Pinpoint the cell where the given text exists, returning its [X, Y] midpoint coordinate. 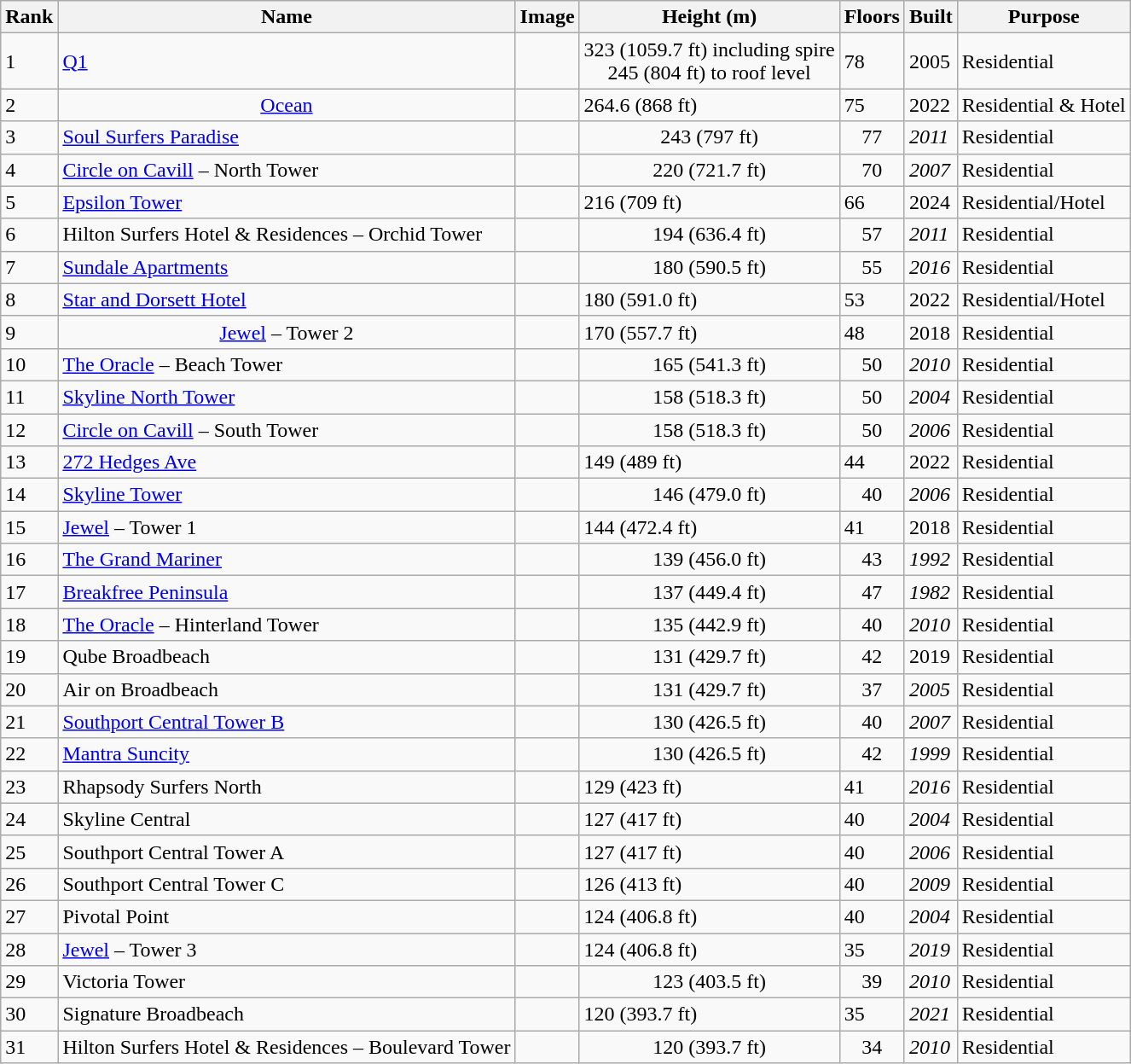
26 [29, 884]
Air on Broadbeach [287, 689]
Hilton Surfers Hotel & Residences – Orchid Tower [287, 235]
34 [872, 1047]
25 [29, 852]
1 [29, 61]
264.6 (868 ft) [710, 105]
323 (1059.7 ft) including spire245 (804 ft) to roof level [710, 61]
44 [872, 462]
Southport Central Tower B [287, 722]
29 [29, 982]
Qube Broadbeach [287, 657]
Image [548, 17]
272 Hedges Ave [287, 462]
Pivotal Point [287, 916]
180 (590.5 ft) [710, 267]
Built [931, 17]
24 [29, 819]
2009 [931, 884]
13 [29, 462]
1982 [931, 592]
16 [29, 560]
55 [872, 267]
137 (449.4 ft) [710, 592]
Hilton Surfers Hotel & Residences – Boulevard Tower [287, 1047]
7 [29, 267]
216 (709 ft) [710, 202]
11 [29, 397]
Rank [29, 17]
Jewel – Tower 2 [287, 332]
1992 [931, 560]
Rhapsody Surfers North [287, 787]
21 [29, 722]
Breakfree Peninsula [287, 592]
5 [29, 202]
22 [29, 754]
Signature Broadbeach [287, 1015]
66 [872, 202]
The Grand Mariner [287, 560]
Sundale Apartments [287, 267]
Southport Central Tower C [287, 884]
165 (541.3 ft) [710, 364]
Soul Surfers Paradise [287, 137]
15 [29, 527]
Mantra Suncity [287, 754]
12 [29, 429]
30 [29, 1015]
19 [29, 657]
243 (797 ft) [710, 137]
10 [29, 364]
75 [872, 105]
14 [29, 495]
194 (636.4 ft) [710, 235]
Jewel – Tower 1 [287, 527]
Residential & Hotel [1044, 105]
28 [29, 950]
Star and Dorsett Hotel [287, 299]
20 [29, 689]
123 (403.5 ft) [710, 982]
Jewel – Tower 3 [287, 950]
23 [29, 787]
Skyline Tower [287, 495]
2024 [931, 202]
27 [29, 916]
37 [872, 689]
Ocean [287, 105]
139 (456.0 ft) [710, 560]
57 [872, 235]
135 (442.9 ft) [710, 625]
48 [872, 332]
Floors [872, 17]
126 (413 ft) [710, 884]
9 [29, 332]
Victoria Tower [287, 982]
Circle on Cavill – South Tower [287, 429]
The Oracle – Beach Tower [287, 364]
18 [29, 625]
17 [29, 592]
180 (591.0 ft) [710, 299]
53 [872, 299]
3 [29, 137]
170 (557.7 ft) [710, 332]
Skyline Central [287, 819]
39 [872, 982]
Q1 [287, 61]
146 (479.0 ft) [710, 495]
144 (472.4 ft) [710, 527]
43 [872, 560]
Height (m) [710, 17]
4 [29, 170]
149 (489 ft) [710, 462]
31 [29, 1047]
2021 [931, 1015]
78 [872, 61]
2 [29, 105]
Skyline North Tower [287, 397]
Epsilon Tower [287, 202]
1999 [931, 754]
8 [29, 299]
Name [287, 17]
Circle on Cavill – North Tower [287, 170]
129 (423 ft) [710, 787]
47 [872, 592]
The Oracle – Hinterland Tower [287, 625]
Southport Central Tower A [287, 852]
Purpose [1044, 17]
6 [29, 235]
77 [872, 137]
70 [872, 170]
220 (721.7 ft) [710, 170]
